From the cell containing the given text, extract its center point as [x, y] coordinate. 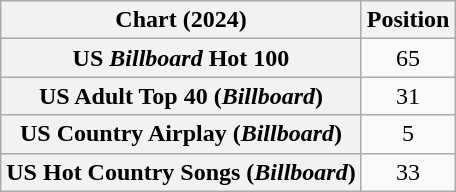
31 [408, 96]
US Hot Country Songs (Billboard) [181, 172]
US Country Airplay (Billboard) [181, 134]
Position [408, 20]
Chart (2024) [181, 20]
65 [408, 58]
US Adult Top 40 (Billboard) [181, 96]
5 [408, 134]
33 [408, 172]
US Billboard Hot 100 [181, 58]
